Provide the (x, y) coordinate of the cell's center where the given text is located.  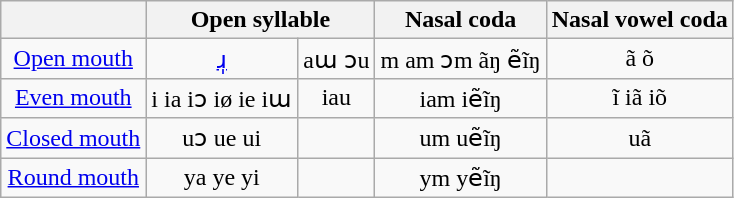
Nasal vowel coda (640, 20)
ym yẽĩŋ (460, 178)
ɹ̩ (222, 59)
uã (640, 138)
Round mouth (74, 178)
Closed mouth (74, 138)
Nasal coda (460, 20)
ya ye yi (222, 178)
ĩ iã iõ (640, 98)
Open mouth (74, 59)
aɯ ɔu (336, 59)
i ia iɔ iø ie iɯ (222, 98)
ã õ (640, 59)
Open syllable (260, 20)
Even mouth (74, 98)
iau (336, 98)
iam iẽĩŋ (460, 98)
um uẽĩŋ (460, 138)
m am ɔm ãŋ ẽĩŋ (460, 59)
uɔ ue ui (222, 138)
